Pinpoint the cell where the given text exists, returning its [x, y] midpoint coordinate. 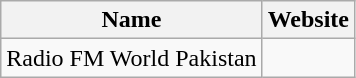
Radio FM World Pakistan [132, 58]
Website [308, 20]
Name [132, 20]
